Capture the cell that displays the provided text and extract its (X, Y) central coordinate. 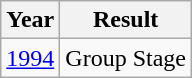
Group Stage (126, 58)
Result (126, 20)
1994 (30, 58)
Year (30, 20)
